Identify which cell holds the provided text, then report its [X, Y] central coordinate. 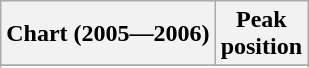
Peakposition [261, 34]
Chart (2005—2006) [108, 34]
